Find where the given text appears and provide that cell's center as (X, Y) coordinate. 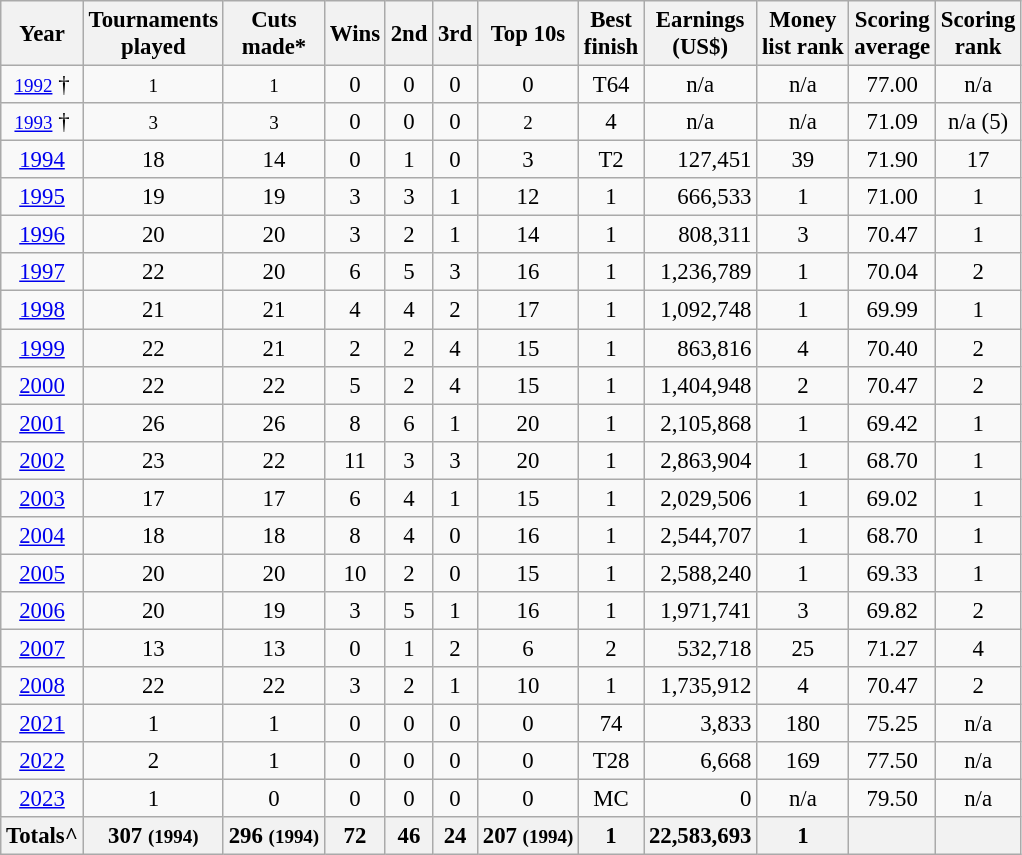
69.42 (892, 423)
532,718 (700, 648)
Bestfinish (612, 34)
207 (1994) (528, 836)
Earnings(US$) (700, 34)
2003 (42, 498)
1,735,912 (700, 686)
2,863,904 (700, 460)
Scoring average (892, 34)
T28 (612, 761)
2nd (408, 34)
2000 (42, 385)
3rd (456, 34)
Year (42, 34)
1996 (42, 235)
70.04 (892, 273)
MC (612, 799)
2,544,707 (700, 536)
1992 † (42, 85)
1994 (42, 160)
70.40 (892, 348)
2,029,506 (700, 498)
71.09 (892, 122)
2001 (42, 423)
666,533 (700, 197)
77.50 (892, 761)
74 (612, 724)
2002 (42, 460)
1,092,748 (700, 310)
25 (803, 648)
1997 (42, 273)
24 (456, 836)
T2 (612, 160)
1999 (42, 348)
1,236,789 (700, 273)
75.25 (892, 724)
1993 † (42, 122)
127,451 (700, 160)
77.00 (892, 85)
71.90 (892, 160)
296 (1994) (274, 836)
22,583,693 (700, 836)
1,971,741 (700, 611)
12 (528, 197)
Scoringrank (978, 34)
2004 (42, 536)
307 (1994) (153, 836)
11 (354, 460)
Top 10s (528, 34)
1998 (42, 310)
71.27 (892, 648)
71.00 (892, 197)
72 (354, 836)
Moneylist rank (803, 34)
169 (803, 761)
1,404,948 (700, 385)
2,105,868 (700, 423)
2007 (42, 648)
2,588,240 (700, 573)
79.50 (892, 799)
Totals^ (42, 836)
180 (803, 724)
T64 (612, 85)
69.02 (892, 498)
69.99 (892, 310)
Cuts made* (274, 34)
2006 (42, 611)
23 (153, 460)
Wins (354, 34)
46 (408, 836)
69.82 (892, 611)
2005 (42, 573)
6,668 (700, 761)
Tournaments played (153, 34)
808,311 (700, 235)
2021 (42, 724)
69.33 (892, 573)
3,833 (700, 724)
2022 (42, 761)
2023 (42, 799)
863,816 (700, 348)
39 (803, 160)
n/a (5) (978, 122)
2008 (42, 686)
1995 (42, 197)
